Return the [X, Y] coordinate for the center point of the cell that contains the specified text.  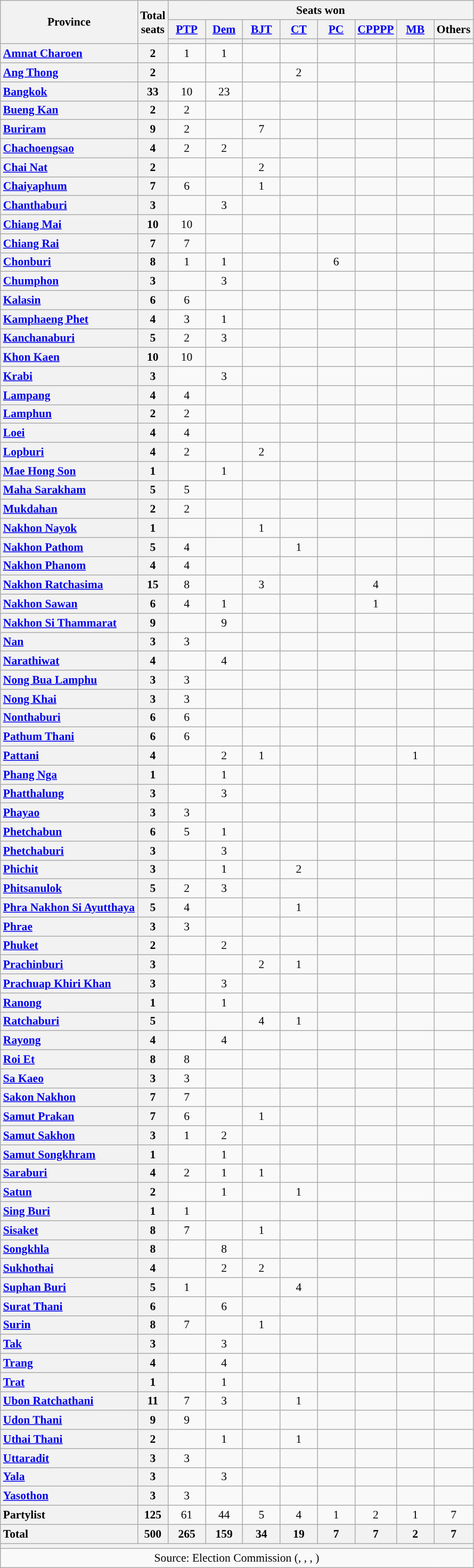
Trat [69, 1382]
Lopburi [69, 452]
Mae Hong Son [69, 471]
Yasothon [69, 1496]
Roi Et [69, 1060]
61 [187, 1515]
Phayao [69, 813]
23 [224, 92]
159 [224, 1534]
Source: Election Commission (, , , ) [237, 1558]
Satun [69, 1192]
Phra Nakhon Si Ayutthaya [69, 908]
Kamphaeng Phet [69, 319]
Bueng Kan [69, 110]
Nonthaburi [69, 718]
Nakhon Nayok [69, 528]
Totalseats [152, 22]
34 [261, 1534]
Nong Khai [69, 699]
Bangkok [69, 92]
Trang [69, 1363]
Sukhothai [69, 1269]
Ang Thong [69, 72]
Udon Thani [69, 1420]
Samut Sakhon [69, 1135]
Songkhla [69, 1249]
Prachinburi [69, 965]
Surin [69, 1325]
500 [152, 1534]
Phuket [69, 946]
Chaiyaphum [69, 186]
Total [69, 1534]
Ranong [69, 1003]
Nong Bua Lamphu [69, 680]
Krabi [69, 376]
Nakhon Phanom [69, 566]
Sisaket [69, 1230]
Others [454, 29]
Narathiwat [69, 661]
Chai Nat [69, 167]
Saraburi [69, 1173]
Sing Buri [69, 1212]
Partylist [69, 1515]
Kanchanaburi [69, 338]
Nakhon Si Thammarat [69, 623]
Samut Songkhram [69, 1155]
CT [299, 29]
MB [415, 29]
Yala [69, 1477]
33 [152, 92]
11 [152, 1401]
Nakhon Ratchasima [69, 585]
Dem [224, 29]
Lampang [69, 395]
Surat Thani [69, 1306]
Chanthaburi [69, 206]
Kalasin [69, 300]
Ratchaburi [69, 1021]
Samut Prakan [69, 1117]
Loei [69, 433]
Mukdahan [69, 509]
Chumphon [69, 281]
Rayong [69, 1041]
Tak [69, 1344]
Pathum Thani [69, 737]
Pattani [69, 756]
Lamphun [69, 414]
Khon Kaen [69, 358]
PC [336, 29]
BJT [261, 29]
Phetchaburi [69, 851]
Suphan Buri [69, 1287]
125 [152, 1515]
Nakhon Pathom [69, 547]
Chiang Mai [69, 224]
Nakhon Sawan [69, 604]
Phatthalung [69, 794]
Sa Kaeo [69, 1078]
Phang Nga [69, 775]
Province [69, 22]
Sakon Nakhon [69, 1098]
Maha Sarakham [69, 490]
Nan [69, 642]
15 [152, 585]
Seats won [321, 10]
Uttaradit [69, 1458]
Prachuap Khiri Khan [69, 984]
44 [224, 1515]
265 [187, 1534]
Phrae [69, 927]
Chonburi [69, 262]
Uthai Thani [69, 1439]
Ubon Ratchathani [69, 1401]
PTP [187, 29]
Buriram [69, 129]
Chiang Rai [69, 243]
Phitsanulok [69, 889]
CPPPP [375, 29]
Phichit [69, 870]
Chachoengsao [69, 149]
19 [299, 1534]
Amnat Charoen [69, 54]
Phetchabun [69, 832]
